Find where the given text appears and provide that cell's center as [X, Y] coordinate. 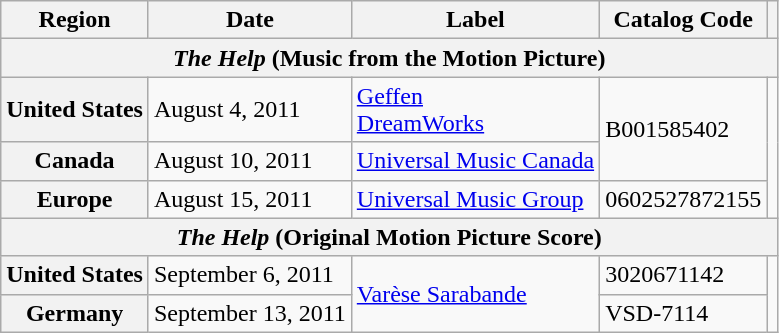
Canada [75, 161]
3020671142 [684, 275]
Catalog Code [684, 20]
August 10, 2011 [250, 161]
Europe [75, 199]
August 15, 2011 [250, 199]
Date [250, 20]
0602527872155 [684, 199]
Varèse Sarabande [475, 294]
September 13, 2011 [250, 313]
Label [475, 20]
The Help (Original Motion Picture Score) [390, 237]
B001585402 [684, 128]
September 6, 2011 [250, 275]
Universal Music Canada [475, 161]
Universal Music Group [475, 199]
Germany [75, 313]
August 4, 2011 [250, 110]
Region [75, 20]
VSD-7114 [684, 313]
The Help (Music from the Motion Picture) [390, 58]
GeffenDreamWorks [475, 110]
